Determine the (X, Y) coordinate at the center of the cell enclosing the given text.  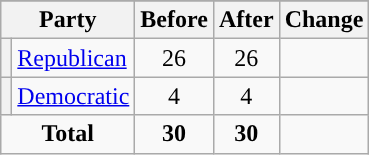
Before (174, 20)
After (246, 20)
Total (68, 134)
Change (324, 20)
Party (68, 20)
Republican (74, 58)
Democratic (74, 96)
